Output the (x, y) coordinate of the center of the cell containing the given text.  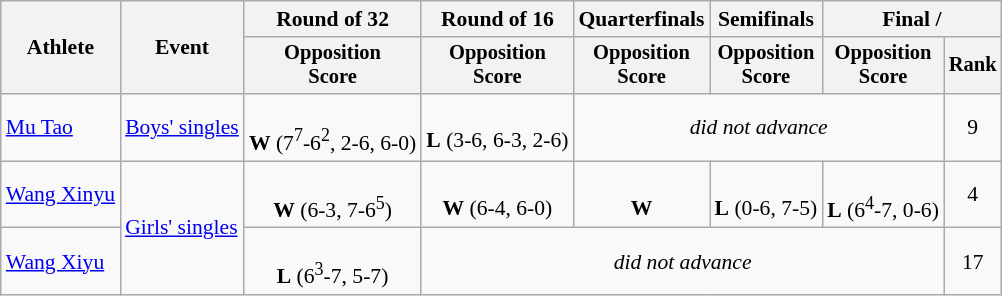
Mu Tao (60, 128)
L (63-7, 5-7) (332, 262)
Round of 32 (332, 19)
Round of 16 (497, 19)
Girls' singles (182, 228)
Athlete (60, 48)
Quarterfinals (642, 19)
17 (973, 262)
Wang Xinyu (60, 194)
L (64-7, 0-6) (883, 194)
Wang Xiyu (60, 262)
Final / (912, 19)
Event (182, 48)
9 (973, 128)
Rank (973, 66)
Semifinals (766, 19)
Boys' singles (182, 128)
W (642, 194)
W (6-4, 6-0) (497, 194)
L (3-6, 6-3, 2-6) (497, 128)
W (77-62, 2-6, 6-0) (332, 128)
4 (973, 194)
L (0-6, 7-5) (766, 194)
W (6-3, 7-65) (332, 194)
